For the text-containing cell, return its midpoint in [x, y] coordinate format. 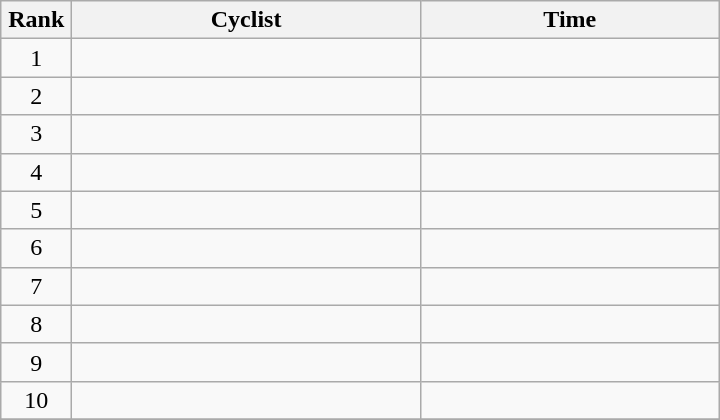
Time [570, 20]
1 [36, 58]
2 [36, 96]
Cyclist [246, 20]
10 [36, 400]
6 [36, 248]
7 [36, 286]
Rank [36, 20]
3 [36, 134]
8 [36, 324]
5 [36, 210]
4 [36, 172]
9 [36, 362]
